Locate the cell with the specified text and output its (X, Y) center coordinate. 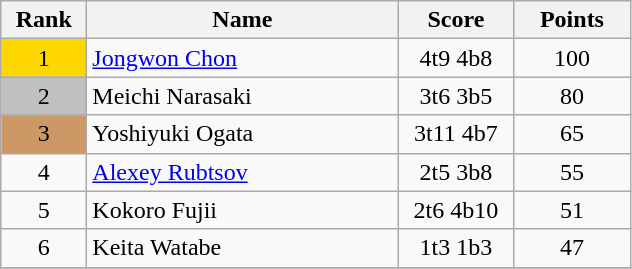
2t5 3b8 (456, 172)
100 (572, 58)
3t6 3b5 (456, 96)
55 (572, 172)
Jongwon Chon (242, 58)
Yoshiyuki Ogata (242, 134)
3 (44, 134)
4 (44, 172)
47 (572, 248)
Meichi Narasaki (242, 96)
Score (456, 20)
5 (44, 210)
6 (44, 248)
3t11 4b7 (456, 134)
Kokoro Fujii (242, 210)
Points (572, 20)
65 (572, 134)
2t6 4b10 (456, 210)
51 (572, 210)
Alexey Rubtsov (242, 172)
80 (572, 96)
Rank (44, 20)
Name (242, 20)
4t9 4b8 (456, 58)
Keita Watabe (242, 248)
1t3 1b3 (456, 248)
2 (44, 96)
1 (44, 58)
